Provide the [x, y] coordinate of the cell's center where the given text is located.  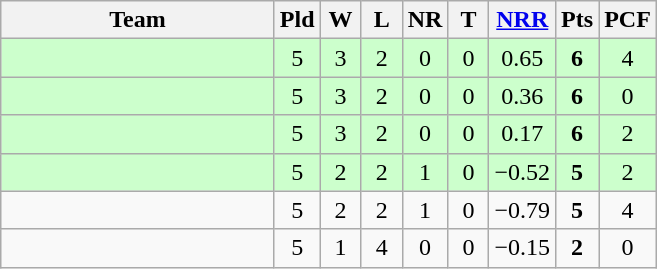
Team [138, 20]
−0.52 [522, 172]
0.65 [522, 58]
L [382, 20]
−0.15 [522, 248]
W [340, 20]
NR [425, 20]
Pld [297, 20]
T [468, 20]
PCF [628, 20]
−0.79 [522, 210]
0.36 [522, 96]
0.17 [522, 134]
Pts [578, 20]
NRR [522, 20]
